Detect which cell encompasses the target text, then output its (x, y) center coordinate. 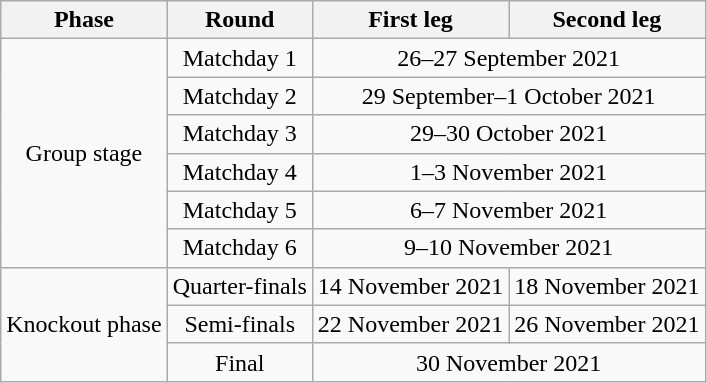
Matchday 6 (240, 248)
9–10 November 2021 (508, 248)
26–27 September 2021 (508, 58)
26 November 2021 (607, 324)
29 September–1 October 2021 (508, 96)
Matchday 1 (240, 58)
Semi-finals (240, 324)
Knockout phase (84, 324)
Quarter-finals (240, 286)
6–7 November 2021 (508, 210)
14 November 2021 (410, 286)
Matchday 4 (240, 172)
Second leg (607, 20)
18 November 2021 (607, 286)
22 November 2021 (410, 324)
1–3 November 2021 (508, 172)
Matchday 3 (240, 134)
First leg (410, 20)
Final (240, 362)
Matchday 2 (240, 96)
30 November 2021 (508, 362)
29–30 October 2021 (508, 134)
Round (240, 20)
Matchday 5 (240, 210)
Phase (84, 20)
Group stage (84, 153)
